Extract the [X, Y] coordinate from the center of the cell holding the provided text.  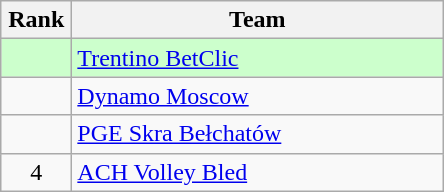
4 [36, 172]
Dynamo Moscow [258, 96]
Rank [36, 20]
PGE Skra Bełchatów [258, 134]
ACH Volley Bled [258, 172]
Team [258, 20]
Trentino BetClic [258, 58]
